Find where the given text appears and provide that cell's center as [X, Y] coordinate. 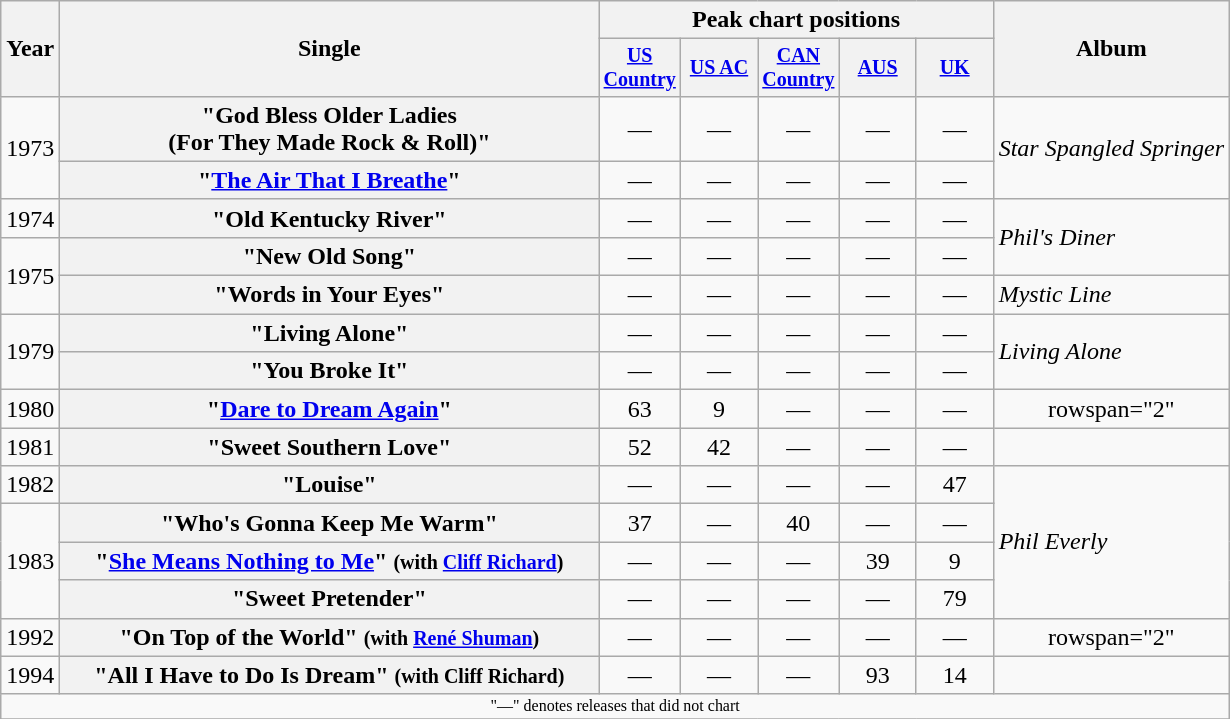
Peak chart positions [796, 20]
"Dare to Dream Again" [330, 409]
"Old Kentucky River" [330, 218]
52 [640, 447]
Year [30, 49]
1983 [30, 561]
39 [878, 561]
"All I Have to Do Is Dream" (with Cliff Richard) [330, 675]
"Words in Your Eyes" [330, 295]
"She Means Nothing to Me" (with Cliff Richard) [330, 561]
1992 [30, 637]
Single [330, 49]
1982 [30, 485]
"God Bless Older Ladies(For They Made Rock & Roll)" [330, 128]
"On Top of the World" (with René Shuman) [330, 637]
1975 [30, 275]
"New Old Song" [330, 256]
Living Alone [1111, 352]
"Sweet Pretender" [330, 599]
"The Air That I Breathe" [330, 180]
1994 [30, 675]
37 [640, 523]
63 [640, 409]
UK [954, 68]
"Sweet Southern Love" [330, 447]
US Country [640, 68]
"—" denotes releases that did not chart [616, 706]
1979 [30, 352]
79 [954, 599]
CAN Country [799, 68]
"You Broke It" [330, 371]
Album [1111, 49]
AUS [878, 68]
US AC [720, 68]
47 [954, 485]
"Who's Gonna Keep Me Warm" [330, 523]
Phil's Diner [1111, 237]
1981 [30, 447]
93 [878, 675]
40 [799, 523]
Star Spangled Springer [1111, 148]
1974 [30, 218]
14 [954, 675]
1973 [30, 148]
Mystic Line [1111, 295]
1980 [30, 409]
42 [720, 447]
"Louise" [330, 485]
"Living Alone" [330, 333]
Phil Everly [1111, 542]
